For the text-containing cell, return its midpoint in [X, Y] coordinate format. 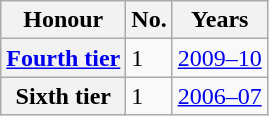
Years [220, 20]
Sixth tier [64, 96]
2009–10 [220, 58]
Fourth tier [64, 58]
No. [149, 20]
2006–07 [220, 96]
Honour [64, 20]
